Pinpoint the cell where the given text exists, returning its (X, Y) midpoint coordinate. 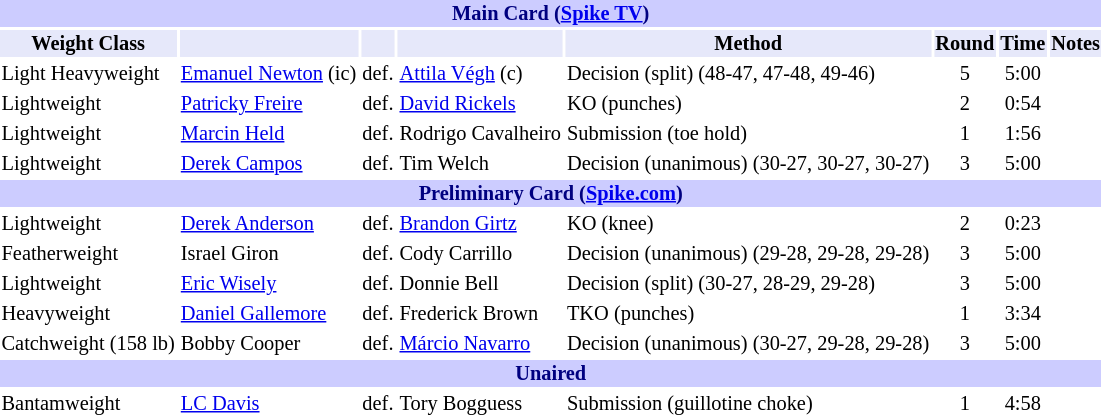
0:23 (1023, 224)
Round (965, 44)
KO (punches) (748, 104)
Preliminary Card (Spike.com) (550, 194)
Marcin Held (268, 134)
Patricky Freire (268, 104)
KO (knee) (748, 224)
3:34 (1023, 314)
Brandon Girtz (480, 224)
1:56 (1023, 134)
Israel Giron (268, 254)
Bobby Cooper (268, 344)
Decision (unanimous) (30-27, 29-28, 29-28) (748, 344)
Derek Anderson (268, 224)
Cody Carrillo (480, 254)
Márcio Navarro (480, 344)
0:54 (1023, 104)
Catchweight (158 lb) (88, 344)
Tim Welch (480, 164)
Derek Campos (268, 164)
Unaired (550, 374)
Rodrigo Cavalheiro (480, 134)
Time (1023, 44)
Main Card (Spike TV) (550, 14)
Daniel Gallemore (268, 314)
Decision (split) (30-27, 28-29, 29-28) (748, 284)
TKO (punches) (748, 314)
Featherweight (88, 254)
Eric Wisely (268, 284)
Method (748, 44)
Weight Class (88, 44)
Attila Végh (c) (480, 74)
Emanuel Newton (ic) (268, 74)
David Rickels (480, 104)
Submission (toe hold) (748, 134)
Donnie Bell (480, 284)
Decision (unanimous) (29-28, 29-28, 29-28) (748, 254)
Light Heavyweight (88, 74)
Decision (unanimous) (30-27, 30-27, 30-27) (748, 164)
5 (965, 74)
Decision (split) (48-47, 47-48, 49-46) (748, 74)
Heavyweight (88, 314)
Frederick Brown (480, 314)
